Determine the (x, y) coordinate at the center of the cell enclosing the given text.  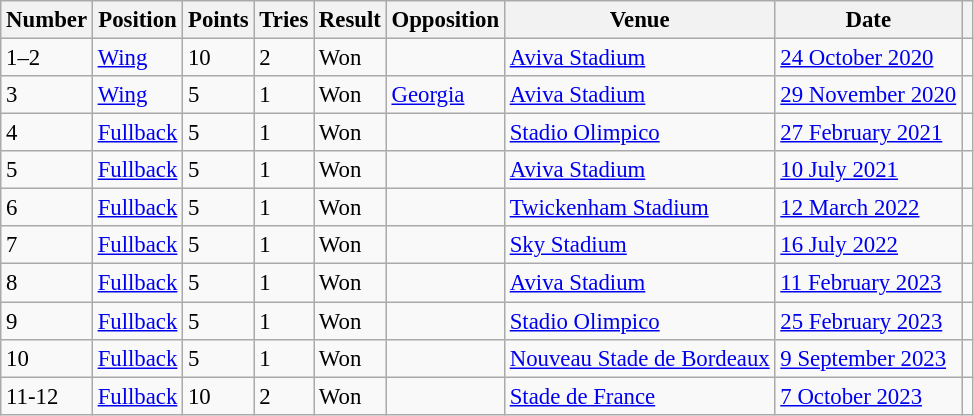
9 September 2023 (868, 358)
24 October 2020 (868, 58)
Tries (284, 20)
1–2 (47, 58)
7 (47, 245)
Venue (640, 20)
11 February 2023 (868, 283)
Twickenham Stadium (640, 208)
25 February 2023 (868, 321)
7 October 2023 (868, 396)
Sky Stadium (640, 245)
9 (47, 321)
3 (47, 95)
Points (218, 20)
Opposition (445, 20)
Stade de France (640, 396)
16 July 2022 (868, 245)
4 (47, 133)
6 (47, 208)
27 February 2021 (868, 133)
Nouveau Stade de Bordeaux (640, 358)
12 March 2022 (868, 208)
Number (47, 20)
10 July 2021 (868, 170)
11-12 (47, 396)
Position (137, 20)
29 November 2020 (868, 95)
Georgia (445, 95)
8 (47, 283)
Result (350, 20)
Date (868, 20)
